Provide the (X, Y) coordinate of the cell's center where the given text is located.  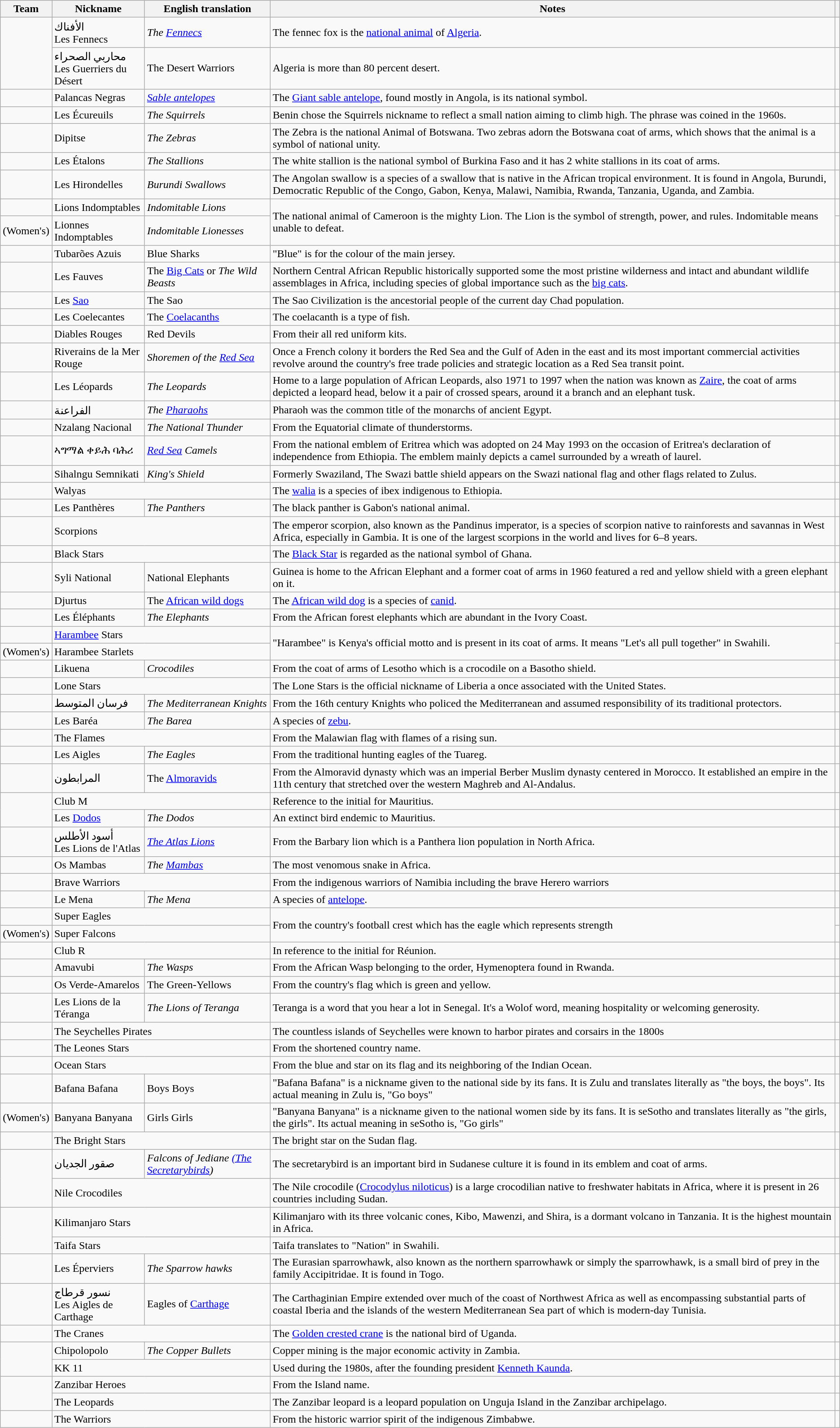
The bright star on the Sudan flag. (552, 1141)
فرسان المتوسط (99, 703)
Le Mena (99, 899)
Nickname (99, 9)
The Sparrow hawks (207, 1268)
Les Hirondelles (99, 184)
The secretarybird is an important bird in Sudanese culture it is found in its emblem and coat of arms. (552, 1164)
Les Éperviers (99, 1268)
The Stallions (207, 161)
From their all red uniform kits. (552, 334)
Les Aigles (99, 755)
The Coelacanths (207, 317)
Nile Crocodiles (162, 1193)
From the coat of arms of Lesotho which is a crocodile on a Basotho shield. (552, 669)
From the historic warrior spirit of the indigenous Zimbabwe. (552, 1419)
Kilimanjaro with its three volcanic cones, Kibo, Mawenzi, and Shira, is a dormant volcano in Tanzania. It is the highest mountain in Africa. (552, 1222)
Tubarões Azuis (99, 254)
Taifa Stars (162, 1245)
Teranga is a word that you hear a lot in Senegal. It's a Wolof word, meaning hospitality or welcoming generosity. (552, 1008)
Les Fauves (99, 276)
King's Shield (207, 473)
From the African Wasp belonging to the order, Hymenoptera found in Rwanda. (552, 968)
National Elephants (207, 577)
Dipitse (99, 138)
From the indigenous warriors of Namibia including the brave Herero warriors (552, 882)
Shoremen of the Red Sea (207, 357)
Les Sao (99, 300)
The Leones Stars (162, 1048)
محاربي الصحراء Les Guerriers du Désert (99, 68)
Blue Sharks (207, 254)
From the Equatorial climate of thunderstorms. (552, 427)
المرابطون (99, 778)
From the African forest elephants which are abundant in the Ivory Coast. (552, 618)
From the blue and star on its flag and its neighboring of the Indian Ocean. (552, 1065)
From the shortened country name. (552, 1048)
Palancas Negras (99, 98)
The white stallion is the national symbol of Burkina Faso and it has 2 white stallions in its coat of arms. (552, 161)
Os Verde-Amarelos (99, 985)
Lionnes Indomptables (99, 231)
Riverains de la Mer Rouge (99, 357)
Lions Indomptables (99, 207)
The Wasps (207, 968)
The Big Cats or The Wild Beasts (207, 276)
The Mediterranean Knights (207, 703)
Falcons of Jediane (The Secretarybirds) (207, 1164)
Amavubi (99, 968)
Les Panthères (99, 508)
Red Sea Camels (207, 451)
The national animal of Cameroon is the mighty Lion. The Lion is the symbol of strength, power, and rules. Indomitable means unable to defeat. (552, 222)
Super Falcons (162, 933)
Zanzibar Heroes (162, 1385)
The Zebras (207, 138)
The Golden crested crane is the national bird of Uganda. (552, 1334)
The Zebra is the national Animal of Botswana. Two zebras adorn the Botswana coat of arms, which shows that the animal is a symbol of national unity. (552, 138)
Reference to the initial for Mauritius. (552, 801)
Banyana Banyana (99, 1117)
Used during the 1980s, after the founding president Kenneth Kaunda. (552, 1368)
From the country's flag which is green and yellow. (552, 985)
Lone Stars (162, 686)
The Lions of Teranga (207, 1008)
The Cranes (162, 1334)
Harambee Starlets (162, 652)
Brave Warriors (162, 882)
The Desert Warriors (207, 68)
The Black Star is regarded as the national symbol of Ghana. (552, 554)
The Green-Yellows (207, 985)
From the traditional hunting eagles of the Tuareg. (552, 755)
Girls Girls (207, 1117)
The Elephants (207, 618)
The Atlas Lions (207, 842)
Black Stars (162, 554)
Eagles of Carthage (207, 1304)
The Panthers (207, 508)
Scorpions (162, 531)
الأفناك Les Fennecs (99, 32)
Walyas (162, 491)
Benin chose the Squirrels nickname to reflect a small nation aiming to climb high. The phrase was coined in the 1960s. (552, 115)
Les Dodos (99, 818)
Sable antelopes (207, 98)
Les Baréa (99, 721)
Crocodiles (207, 669)
The African wild dog is a species of canid. (552, 600)
Indomitable Lionesses (207, 231)
The Lone Stars is the official nickname of Liberia a once associated with the United States. (552, 686)
From the Barbary lion which is a Panthera lion population in North Africa. (552, 842)
A species of antelope. (552, 899)
Djurtus (99, 600)
The countless islands of Seychelles were known to harbor pirates and corsairs in the 1800s (552, 1031)
Ocean Stars (162, 1065)
Club R (162, 951)
The National Thunder (207, 427)
Diables Rouges (99, 334)
Les Écureuils (99, 115)
Taifa translates to "Nation" in Swahili. (552, 1245)
The Zanzibar leopard is a leopard population on Unguja Island in the Zanzibar archipelago. (552, 1402)
A species of zebu. (552, 721)
Kilimanjaro Stars (162, 1222)
The African wild dogs (207, 600)
KK 11 (162, 1368)
The Pharaohs (207, 410)
The Barea (207, 721)
"Blue" is for the colour of the main jersey. (552, 254)
From the 16th century Knights who policed the Mediterranean and assumed responsibility of its traditional protectors. (552, 703)
Chipolopolo (99, 1351)
The Fennecs (207, 32)
The Mambas (207, 865)
The Squirrels (207, 115)
Burundi Swallows (207, 184)
Syli National (99, 577)
English translation (207, 9)
The fennec fox is the national animal of Algeria. (552, 32)
The Almoravids (207, 778)
Notes (552, 9)
The coelacanth is a type of fish. (552, 317)
The most venomous snake in Africa. (552, 865)
Boys Boys (207, 1088)
The Giant sable antelope, found mostly in Angola, is its national symbol. (552, 98)
نسور قرطاج Les Aigles de Carthage (99, 1304)
The Seychelles Pirates (162, 1031)
Guinea is home to the African Elephant and a former coat of arms in 1960 featured a red and yellow shield with a green elephant on it. (552, 577)
The Mena (207, 899)
صقور الجديان (99, 1164)
The black panther is Gabon's national animal. (552, 508)
In reference to the initial for Réunion. (552, 951)
Club M (162, 801)
ኣግማል ቀይሕ ባሕሪ (99, 451)
Les Lions de la Téranga (99, 1008)
Les Léopards (99, 387)
An extinct bird endemic to Mauritius. (552, 818)
Super Eagles (162, 916)
Red Devils (207, 334)
Harambee Stars (162, 635)
Team (26, 9)
The Sao Civilization is the ancestorial people of the current day Chad population. (552, 300)
Sihalngu Semnikati (99, 473)
The Warriors (162, 1419)
From the country's football crest which has the eagle which represents strength (552, 925)
Indomitable Lions (207, 207)
The Eagles (207, 755)
The Bright Stars (162, 1141)
الفراعنة (99, 410)
The Copper Bullets (207, 1351)
Les Coelecantes (99, 317)
"Harambee" is Kenya's official motto and is present in its coat of arms. It means "Let's all pull together" in Swahili. (552, 643)
Copper mining is the major economic activity in Zambia. (552, 1351)
أسود الأطلسLes Lions de l'Atlas (99, 842)
Bafana Bafana (99, 1088)
Pharaoh was the common title of the monarchs of ancient Egypt. (552, 410)
Os Mambas (99, 865)
From the Island name. (552, 1385)
Nzalang Nacional (99, 427)
Les Éléphants (99, 618)
Likuena (99, 669)
The Dodos (207, 818)
Formerly Swaziland, The Swazi battle shield appears on the Swazi national flag and other flags related to Zulus. (552, 473)
Algeria is more than 80 percent desert. (552, 68)
The walia is a species of ibex indigenous to Ethiopia. (552, 491)
From the Malawian flag with flames of a rising sun. (552, 738)
The Flames (162, 738)
The Sao (207, 300)
Les Étalons (99, 161)
